Provide the [X, Y] coordinate of the cell's center where the given text is located.  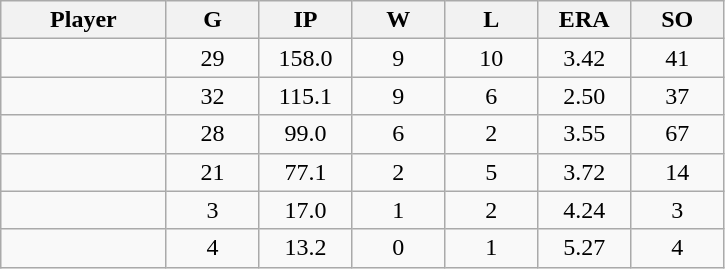
5 [492, 172]
37 [678, 96]
10 [492, 58]
67 [678, 134]
28 [212, 134]
99.0 [306, 134]
ERA [584, 20]
115.1 [306, 96]
5.27 [584, 248]
L [492, 20]
14 [678, 172]
41 [678, 58]
0 [398, 248]
3.42 [584, 58]
77.1 [306, 172]
SO [678, 20]
13.2 [306, 248]
W [398, 20]
Player [84, 20]
21 [212, 172]
29 [212, 58]
17.0 [306, 210]
2.50 [584, 96]
158.0 [306, 58]
3.55 [584, 134]
4.24 [584, 210]
G [212, 20]
32 [212, 96]
3.72 [584, 172]
IP [306, 20]
